Scan for the cell matching the given text and deliver its [x, y] coordinate at center. 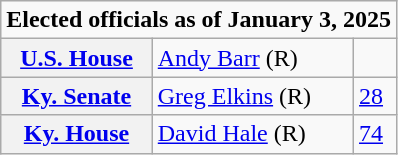
Greg Elkins (R) [252, 96]
U.S. House [77, 58]
David Hale (R) [252, 134]
Ky. Senate [77, 96]
Elected officials as of January 3, 2025 [199, 20]
Andy Barr (R) [252, 58]
74 [374, 134]
28 [374, 96]
Ky. House [77, 134]
